Determine the [X, Y] coordinate at the center of the cell enclosing the given text.  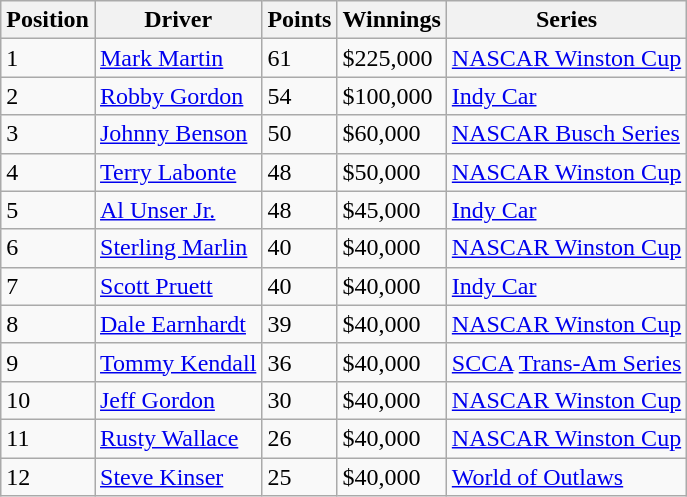
Tommy Kendall [178, 362]
Points [300, 20]
9 [48, 362]
2 [48, 96]
Winnings [392, 20]
Rusty Wallace [178, 438]
Sterling Marlin [178, 248]
4 [48, 172]
Al Unser Jr. [178, 210]
Mark Martin [178, 58]
36 [300, 362]
Position [48, 20]
1 [48, 58]
Robby Gordon [178, 96]
NASCAR Busch Series [566, 134]
54 [300, 96]
Series [566, 20]
5 [48, 210]
Dale Earnhardt [178, 324]
$225,000 [392, 58]
$45,000 [392, 210]
39 [300, 324]
7 [48, 286]
Terry Labonte [178, 172]
3 [48, 134]
12 [48, 477]
30 [300, 400]
Steve Kinser [178, 477]
$60,000 [392, 134]
World of Outlaws [566, 477]
8 [48, 324]
$50,000 [392, 172]
50 [300, 134]
26 [300, 438]
Johnny Benson [178, 134]
61 [300, 58]
Driver [178, 20]
Jeff Gordon [178, 400]
6 [48, 248]
$100,000 [392, 96]
10 [48, 400]
Scott Pruett [178, 286]
25 [300, 477]
11 [48, 438]
SCCA Trans-Am Series [566, 362]
